Provide the [x, y] coordinate of the cell's center where the given text is located.  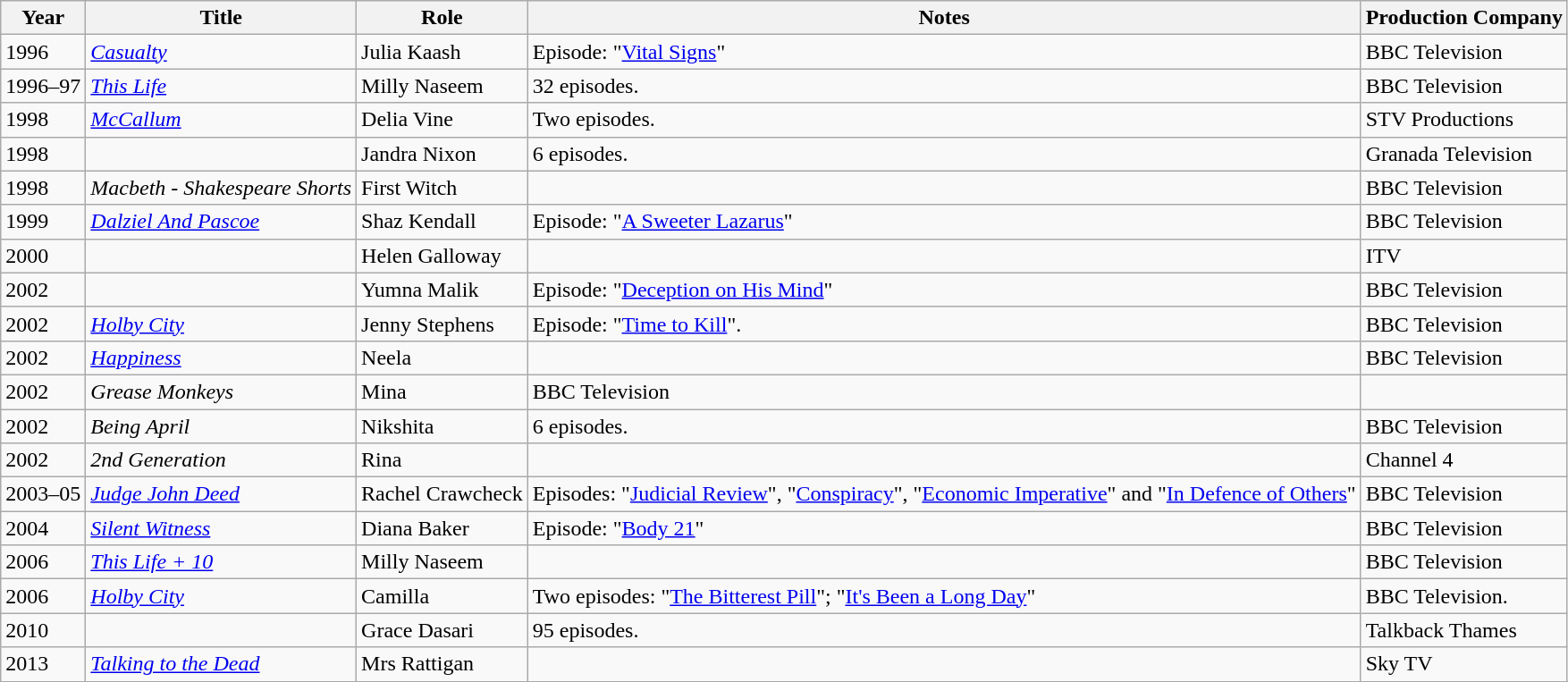
Neela [443, 358]
Judge John Deed [222, 494]
Casualty [222, 52]
ITV [1464, 256]
Happiness [222, 358]
Camilla [443, 596]
Rachel Crawcheck [443, 494]
2nd Generation [222, 460]
Dalziel And Pascoe [222, 222]
Production Company [1464, 18]
First Witch [443, 188]
Talking to the Dead [222, 664]
Year [43, 18]
BBC Television. [1464, 596]
This Life + 10 [222, 562]
Grace Dasari [443, 630]
Episode: "Time to Kill". [944, 324]
Granada Television [1464, 154]
Notes [944, 18]
Mina [443, 392]
Being April [222, 426]
Title [222, 18]
2010 [43, 630]
Mrs Rattigan [443, 664]
Grease Monkeys [222, 392]
Episode: "Vital Signs" [944, 52]
Episode: "Deception on His Mind" [944, 290]
1996 [43, 52]
Yumna Malik [443, 290]
1999 [43, 222]
Talkback Thames [1464, 630]
2004 [43, 528]
Channel 4 [1464, 460]
Rina [443, 460]
Macbeth - Shakespeare Shorts [222, 188]
95 episodes. [944, 630]
Role [443, 18]
Episode: "Body 21" [944, 528]
Jenny Stephens [443, 324]
2013 [43, 664]
Two episodes. [944, 120]
Episode: "A Sweeter Lazarus" [944, 222]
1996–97 [43, 86]
Silent Witness [222, 528]
Two episodes: "The Bitterest Pill"; "It's Been a Long Day" [944, 596]
Sky TV [1464, 664]
32 episodes. [944, 86]
Delia Vine [443, 120]
STV Productions [1464, 120]
2003–05 [43, 494]
Helen Galloway [443, 256]
McCallum [222, 120]
Julia Kaash [443, 52]
Nikshita [443, 426]
Diana Baker [443, 528]
Jandra Nixon [443, 154]
Shaz Kendall [443, 222]
Episodes: "Judicial Review", "Conspiracy", "Economic Imperative" and "In Defence of Others" [944, 494]
2000 [43, 256]
This Life [222, 86]
